Detect which cell encompasses the target text, then output its [x, y] center coordinate. 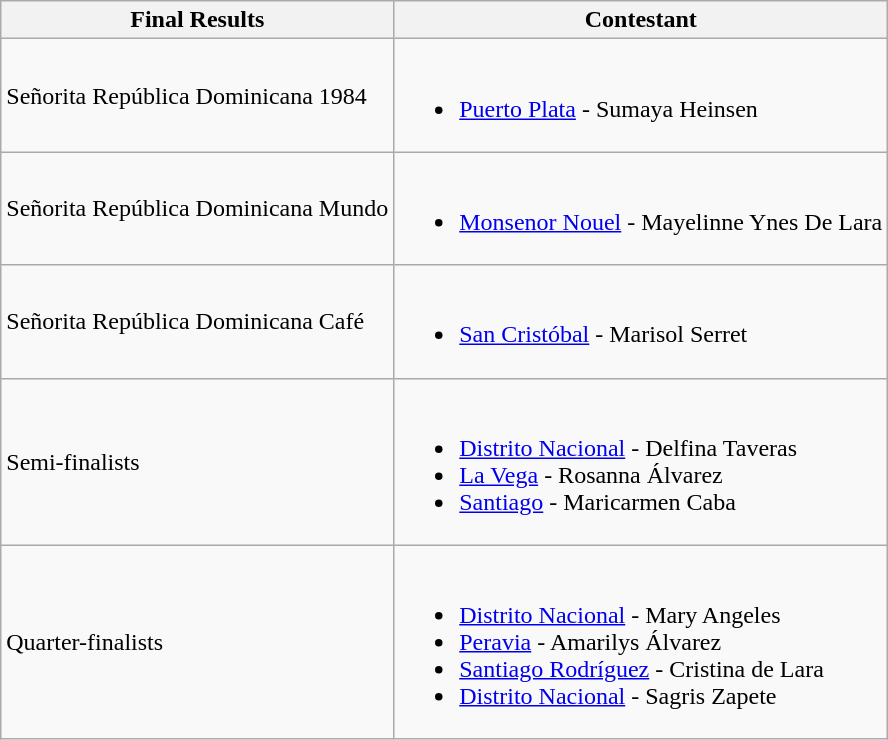
Distrito Nacional - Delfina TaverasLa Vega - Rosanna ÁlvarezSantiago - Maricarmen Caba [641, 462]
Señorita República Dominicana Café [198, 322]
Quarter-finalists [198, 642]
Monsenor Nouel - Mayelinne Ynes De Lara [641, 208]
Señorita República Dominicana 1984 [198, 96]
Señorita República Dominicana Mundo [198, 208]
Final Results [198, 20]
Contestant [641, 20]
Puerto Plata - Sumaya Heinsen [641, 96]
Distrito Nacional - Mary AngelesPeravia - Amarilys ÁlvarezSantiago Rodríguez - Cristina de LaraDistrito Nacional - Sagris Zapete [641, 642]
Semi-finalists [198, 462]
San Cristóbal - Marisol Serret [641, 322]
